Capture the cell that displays the provided text and extract its [X, Y] central coordinate. 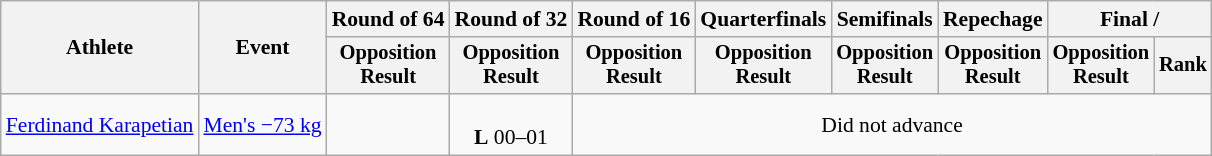
L 00–01 [512, 124]
Event [262, 48]
Rank [1183, 66]
Men's −73 kg [262, 124]
Round of 16 [634, 19]
Round of 64 [388, 19]
Repechage [993, 19]
Quarterfinals [763, 19]
Did not advance [892, 124]
Final / [1130, 19]
Ferdinand Karapetian [100, 124]
Semifinals [884, 19]
Round of 32 [512, 19]
Athlete [100, 48]
